Capture the cell that displays the provided text and extract its (x, y) central coordinate. 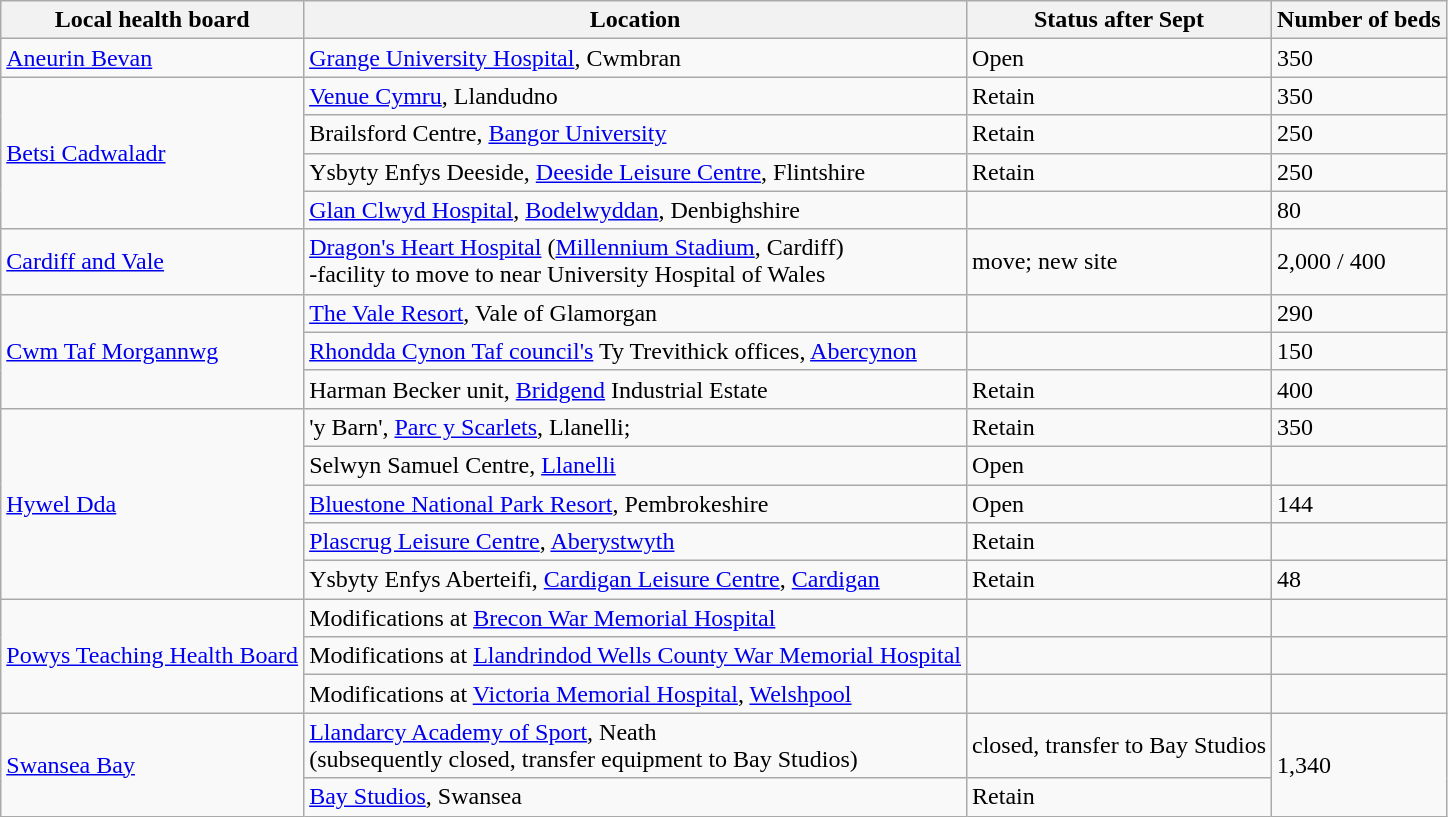
move; new site (1120, 262)
Betsi Cadwaladr (152, 153)
2,000 / 400 (1360, 262)
290 (1360, 313)
Ysbyty Enfys Aberteifi, Cardigan Leisure Centre, Cardigan (636, 580)
Venue Cymru, Llandudno (636, 96)
Modifications at Brecon War Memorial Hospital (636, 618)
Plascrug Leisure Centre, Aberystwyth (636, 542)
Location (636, 20)
1,340 (1360, 764)
Dragon's Heart Hospital (Millennium Stadium, Cardiff) -facility to move to near University Hospital of Wales (636, 262)
Grange University Hospital, Cwmbran (636, 58)
Glan Clwyd Hospital, Bodelwyddan, Denbighshire (636, 210)
150 (1360, 351)
Modifications at Llandrindod Wells County War Memorial Hospital (636, 656)
Selwyn Samuel Centre, Llanelli (636, 465)
Harman Becker unit, Bridgend Industrial Estate (636, 389)
The Vale Resort, Vale of Glamorgan (636, 313)
Status after Sept (1120, 20)
Cardiff and Vale (152, 262)
Bluestone National Park Resort, Pembrokeshire (636, 503)
Local health board (152, 20)
Llandarcy Academy of Sport, Neath (subsequently closed, transfer equipment to Bay Studios) (636, 746)
Swansea Bay (152, 764)
'y Barn', Parc y Scarlets, Llanelli; (636, 427)
Powys Teaching Health Board (152, 656)
80 (1360, 210)
Cwm Taf Morgannwg (152, 351)
Rhondda Cynon Taf council's Ty Trevithick offices, Abercynon (636, 351)
400 (1360, 389)
Brailsford Centre, Bangor University (636, 134)
Ysbyty Enfys Deeside, Deeside Leisure Centre, Flintshire (636, 172)
144 (1360, 503)
Number of beds (1360, 20)
closed, transfer to Bay Studios (1120, 746)
Hywel Dda (152, 503)
Modifications at Victoria Memorial Hospital, Welshpool (636, 694)
Bay Studios, Swansea (636, 797)
48 (1360, 580)
Aneurin Bevan (152, 58)
